Output the [X, Y] coordinate of the center of the cell containing the given text.  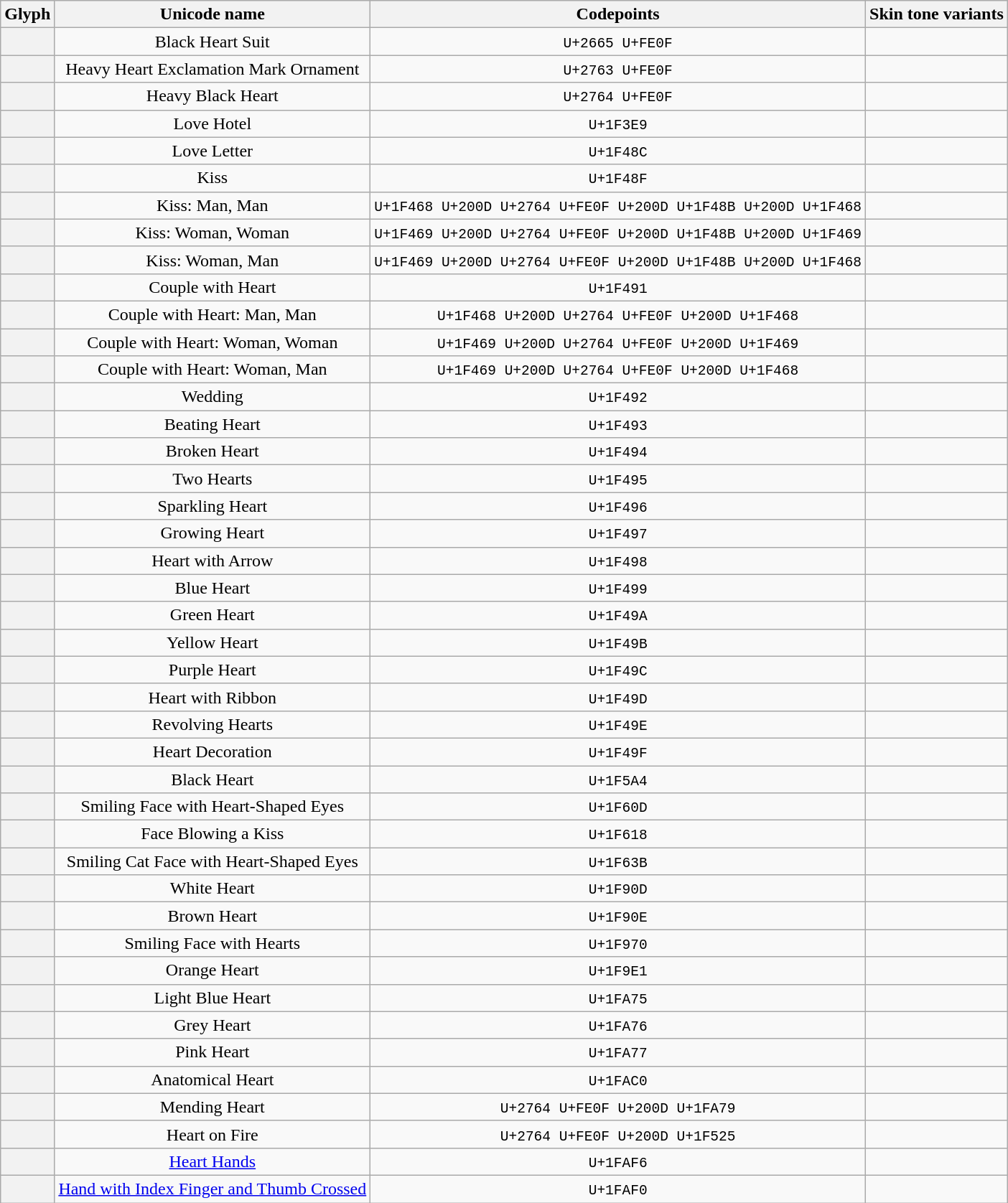
Anatomical Heart [213, 1080]
U+1F498 [618, 561]
U+1F492 [618, 397]
U+1FA76 [618, 1025]
Heart Decoration [213, 752]
U+1F496 [618, 506]
Couple with Heart: Woman, Man [213, 370]
U+1F5A4 [618, 779]
Couple with Heart: Man, Man [213, 314]
U+1F491 [618, 287]
Green Heart [213, 615]
Heavy Black Heart [213, 96]
Light Blue Heart [213, 998]
U+1FAF0 [618, 1189]
U+1F49D [618, 697]
U+1F48C [618, 151]
U+2665 U+FE0F [618, 42]
U+2764 U+FE0F U+200D U+1F525 [618, 1134]
U+1F469 U+200D U+2764 U+FE0F U+200D U+1F469 [618, 342]
Hand with Index Finger and Thumb Crossed [213, 1189]
Skin tone variants [937, 14]
U+1F49C [618, 670]
Love Letter [213, 151]
U+1F469 U+200D U+2764 U+FE0F U+200D U+1F48B U+200D U+1F468 [618, 260]
U+1F48F [618, 178]
Kiss: Woman, Man [213, 260]
U+1F63B [618, 861]
Couple with Heart [213, 287]
U+1F90E [618, 916]
Smiling Cat Face with Heart-Shaped Eyes [213, 861]
U+1F9E1 [618, 970]
Smiling Face with Heart-Shaped Eyes [213, 807]
Brown Heart [213, 916]
Beating Heart [213, 424]
Purple Heart [213, 670]
Revolving Hearts [213, 724]
Wedding [213, 397]
Kiss: Man, Man [213, 205]
U+1F493 [618, 424]
U+1FAC0 [618, 1080]
U+1FA77 [618, 1052]
Orange Heart [213, 970]
U+1F970 [618, 943]
U+1F494 [618, 451]
Couple with Heart: Woman, Woman [213, 342]
Unicode name [213, 14]
U+2764 U+FE0F U+200D U+1FA79 [618, 1107]
U+1F497 [618, 533]
U+1F49E [618, 724]
U+1F499 [618, 588]
Codepoints [618, 14]
Black Heart [213, 779]
U+1F469 U+200D U+2764 U+FE0F U+200D U+1F48B U+200D U+1F469 [618, 233]
Mending Heart [213, 1107]
U+1F49F [618, 752]
U+1F469 U+200D U+2764 U+FE0F U+200D U+1F468 [618, 370]
Glyph [27, 14]
Kiss: Woman, Woman [213, 233]
Grey Heart [213, 1025]
Growing Heart [213, 533]
U+1F3E9 [618, 123]
Face Blowing a Kiss [213, 834]
U+1FA75 [618, 998]
U+1F618 [618, 834]
Two Hearts [213, 479]
Heart Hands [213, 1161]
U+1F468 U+200D U+2764 U+FE0F U+200D U+1F468 [618, 314]
U+2763 U+FE0F [618, 69]
U+1F495 [618, 479]
Heart on Fire [213, 1134]
U+1FAF6 [618, 1161]
White Heart [213, 889]
Pink Heart [213, 1052]
Heart with Arrow [213, 561]
Black Heart Suit [213, 42]
U+2764 U+FE0F [618, 96]
Sparkling Heart [213, 506]
Heart with Ribbon [213, 697]
U+1F49B [618, 642]
Smiling Face with Hearts [213, 943]
U+1F90D [618, 889]
Yellow Heart [213, 642]
Blue Heart [213, 588]
Heavy Heart Exclamation Mark Ornament [213, 69]
U+1F49A [618, 615]
Broken Heart [213, 451]
U+1F60D [618, 807]
Kiss [213, 178]
U+1F468 U+200D U+2764 U+FE0F U+200D U+1F48B U+200D U+1F468 [618, 205]
Love Hotel [213, 123]
